Output the (X, Y) coordinate of the center of the cell containing the given text.  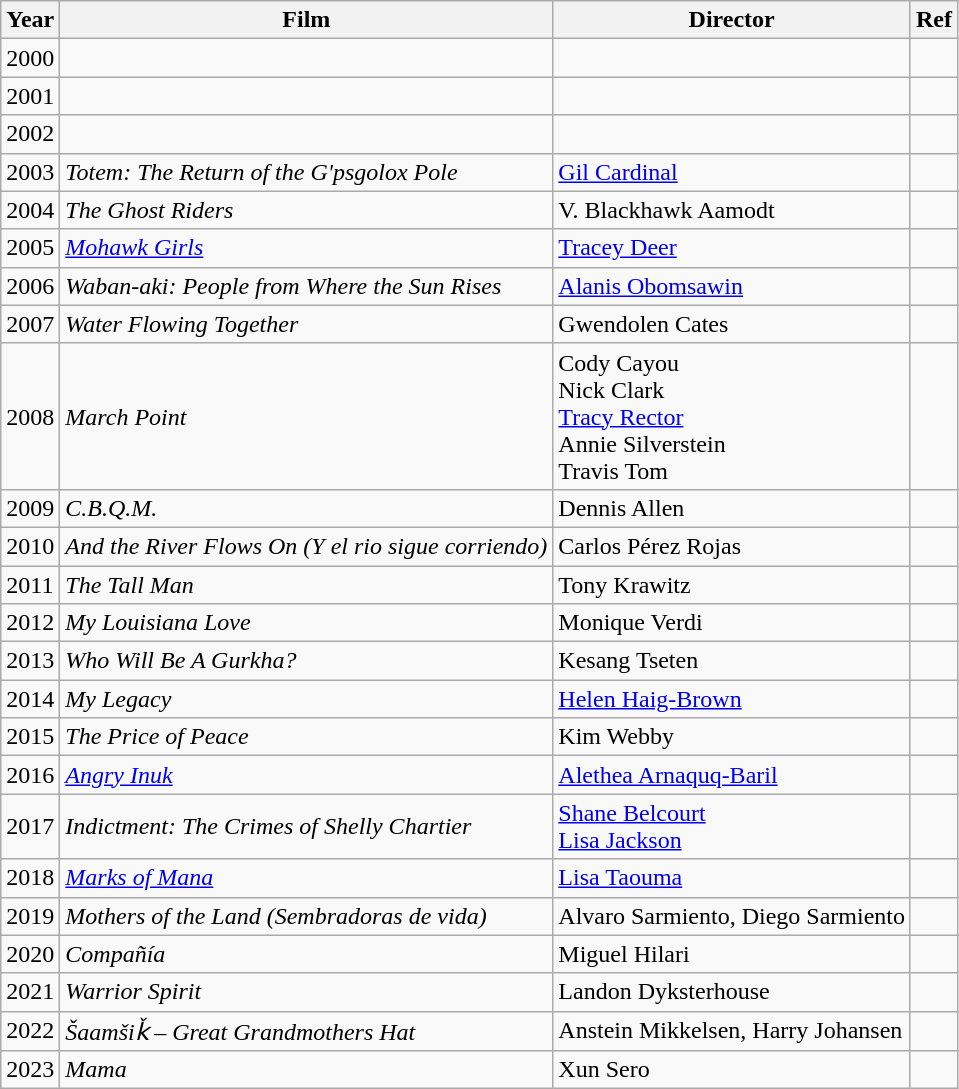
Year (30, 20)
March Point (306, 416)
Kesang Tseten (732, 661)
Ref (934, 20)
2005 (30, 248)
Šaamšiǩ – Great Grandmothers Hat (306, 1031)
2014 (30, 699)
Tony Krawitz (732, 585)
2013 (30, 661)
2009 (30, 508)
Mohawk Girls (306, 248)
Miguel Hilari (732, 954)
2023 (30, 1070)
Dennis Allen (732, 508)
Tracey Deer (732, 248)
Anstein Mikkelsen, Harry Johansen (732, 1031)
Cody CayouNick ClarkTracy RectorAnnie SilversteinTravis Tom (732, 416)
My Louisiana Love (306, 623)
2004 (30, 210)
And the River Flows On (Y el rio sigue corriendo) (306, 546)
Totem: The Return of the G'psgolox Pole (306, 172)
2003 (30, 172)
Alvaro Sarmiento, Diego Sarmiento (732, 916)
Gwendolen Cates (732, 324)
2017 (30, 826)
Kim Webby (732, 737)
2015 (30, 737)
Who Will Be A Gurkha? (306, 661)
Water Flowing Together (306, 324)
Mama (306, 1070)
My Legacy (306, 699)
Shane BelcourtLisa Jackson (732, 826)
2022 (30, 1031)
2019 (30, 916)
2002 (30, 134)
Warrior Spirit (306, 992)
Compañía (306, 954)
Director (732, 20)
Landon Dyksterhouse (732, 992)
2010 (30, 546)
2011 (30, 585)
2001 (30, 96)
2006 (30, 286)
Mothers of the Land (Sembradoras de vida) (306, 916)
2021 (30, 992)
Alethea Arnaquq-Baril (732, 775)
2007 (30, 324)
The Tall Man (306, 585)
2016 (30, 775)
Helen Haig-Brown (732, 699)
2000 (30, 58)
The Price of Peace (306, 737)
Monique Verdi (732, 623)
2008 (30, 416)
V. Blackhawk Aamodt (732, 210)
C.B.Q.M. (306, 508)
Film (306, 20)
Gil Cardinal (732, 172)
Indictment: The Crimes of Shelly Chartier (306, 826)
2018 (30, 878)
Angry Inuk (306, 775)
2020 (30, 954)
Lisa Taouma (732, 878)
2012 (30, 623)
Carlos Pérez Rojas (732, 546)
The Ghost Riders (306, 210)
Xun Sero (732, 1070)
Waban-aki: People from Where the Sun Rises (306, 286)
Marks of Mana (306, 878)
Alanis Obomsawin (732, 286)
